Search for the cell housing the specified text and yield its (x, y) center coordinate. 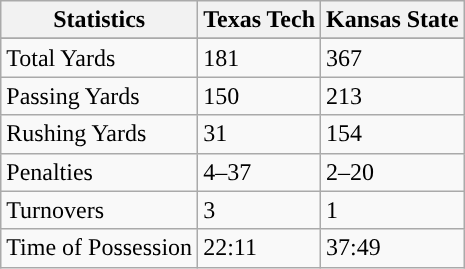
Time of Possession (100, 248)
Statistics (100, 20)
22:11 (260, 248)
Penalties (100, 172)
3 (260, 210)
Rushing Yards (100, 134)
367 (393, 58)
213 (393, 96)
150 (260, 96)
Turnovers (100, 210)
Total Yards (100, 58)
Passing Yards (100, 96)
Texas Tech (260, 20)
Kansas State (393, 20)
31 (260, 134)
37:49 (393, 248)
1 (393, 210)
2–20 (393, 172)
154 (393, 134)
181 (260, 58)
4–37 (260, 172)
